Detect which cell encompasses the target text, then output its [X, Y] center coordinate. 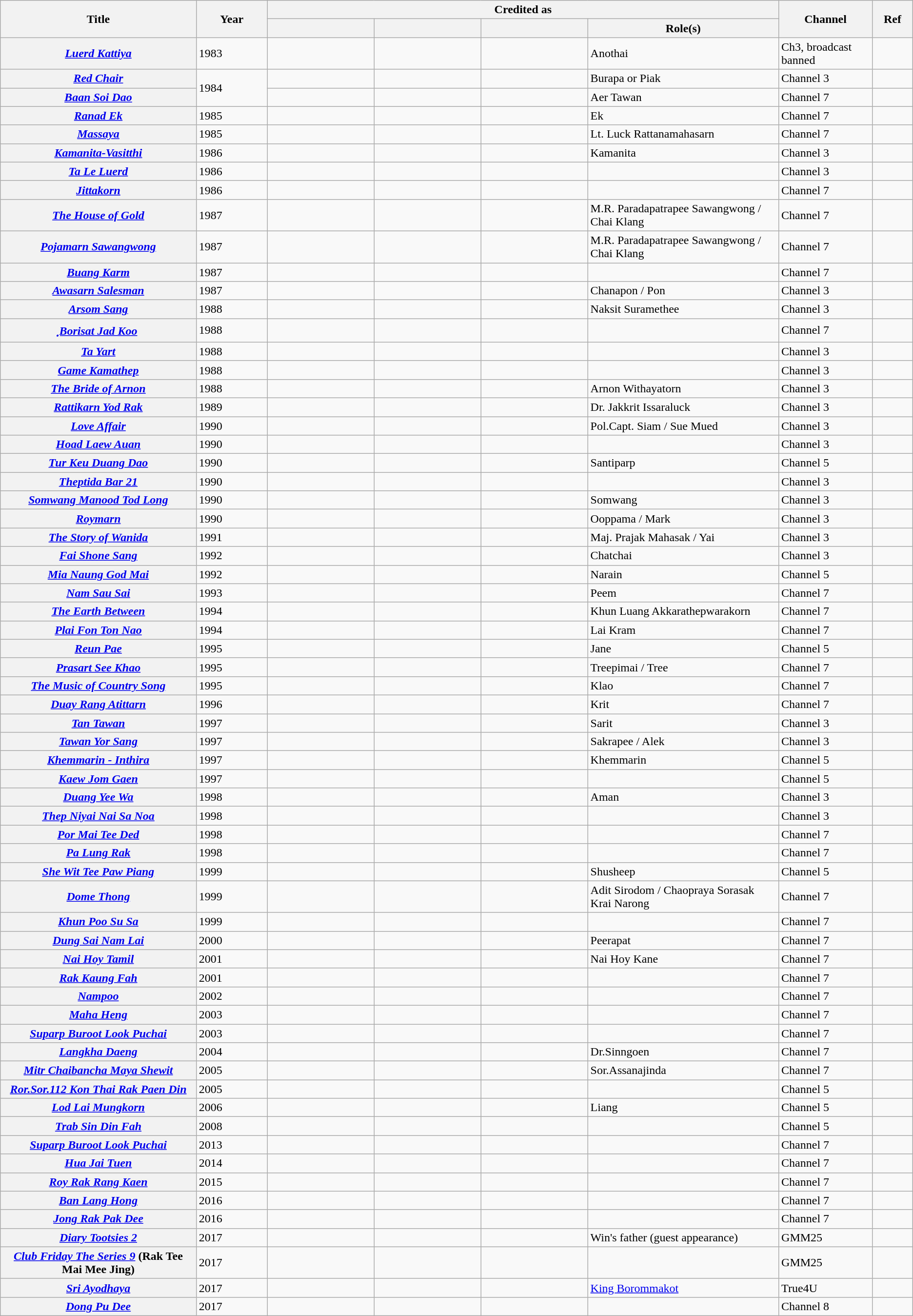
Chatchai [683, 556]
Nampoo [99, 996]
Sarit [683, 723]
Roymarn [99, 519]
Khemmarin [683, 760]
Mia Naung God Mai [99, 574]
Kaew Jom Gaen [99, 779]
Buang Karm [99, 272]
Dong Pu Dee [99, 1306]
1991 [232, 537]
Pa Lung Rak [99, 853]
Mitr Chaibancha Maya Shewit [99, 1071]
Krit [683, 704]
Khun Poo Su Sa [99, 922]
Hoad Laew Auan [99, 445]
Duay Rang Atittarn [99, 704]
1993 [232, 593]
Thep Niyai Nai Sa Noa [99, 816]
True4U [826, 1288]
Prasart See Khao [99, 667]
Channel [826, 19]
Club Friday The Series 9 (Rak Tee Mai Mee Jing) [99, 1263]
Tur Keu Duang Dao [99, 463]
Channel 8 [826, 1306]
Ror.Sor.112 Kon Thai Rak Paen Din [99, 1089]
Dung Sai Nam Lai [99, 940]
Red Chair [99, 79]
Naksit Suramethee [683, 309]
Nam Sau Sai [99, 593]
Jittakorn [99, 190]
King Borommakot [683, 1288]
Chanapon / Pon [683, 291]
Ta Le Luerd [99, 171]
Tawan Yor Sang [99, 742]
Nai Hoy Tamil [99, 959]
1989 [232, 407]
Klao [683, 686]
Massaya [99, 134]
Jong Rak Pak Dee [99, 1219]
Adit Sirodom / Chaopraya Sorasak Krai Narong [683, 897]
The Story of Wanida [99, 537]
Maj. Prajak Mahasak / Yai [683, 537]
1996 [232, 704]
Peem [683, 593]
Pojamarn Sawangwong [99, 247]
Nai Hoy Kane [683, 959]
Somwang Manood Tod Long [99, 500]
Ooppama / Mark [683, 519]
Title [99, 19]
Fai Shone Sang [99, 556]
Ch3, broadcast banned [826, 54]
Jane [683, 648]
Luerd Kattiya [99, 54]
Ref [893, 19]
Win's father (guest appearance) [683, 1237]
Dr.Sinngoen [683, 1052]
The Earth Between [99, 611]
Treepimai / Tree [683, 667]
2013 [232, 1145]
Maha Heng [99, 1014]
2000 [232, 940]
Duang Yee Wa [99, 797]
1984 [232, 88]
The House of Gold [99, 215]
Rak Kaung Fah [99, 977]
Burapa or Piak [683, 79]
ฺBorisat Jad Koo [99, 331]
Ban Lang Hong [99, 1200]
Arnon Withayatorn [683, 388]
Lod Lai Mungkorn [99, 1108]
Hua Jai Tuen [99, 1163]
Aer Tawan [683, 97]
Theptida Bar 21 [99, 482]
Aman [683, 797]
Pol.Capt. Siam / Sue Mued [683, 426]
Plai Fon Ton Nao [99, 630]
Baan Soi Dao [99, 97]
Kamanita-Vasitthi [99, 153]
Ta Yart [99, 351]
Khun Luang Akkarathepwarakorn [683, 611]
Lt. Luck Rattanamahasarn [683, 134]
Langkha Daeng [99, 1052]
Kamanita [683, 153]
Peerapat [683, 940]
Awasarn Salesman [99, 291]
The Music of Country Song [99, 686]
Trab Sin Din Fah [99, 1126]
2008 [232, 1126]
Ranad Ek [99, 116]
Rattikarn Yod Rak [99, 407]
Sor.Assanajinda [683, 1071]
Tan Tawan [99, 723]
Anothai [683, 54]
Sri Ayodhaya [99, 1288]
Game Kamathep [99, 370]
Role(s) [683, 28]
Credited as [523, 10]
Shusheep [683, 871]
Dome Thong [99, 897]
Reun Pae [99, 648]
Love Affair [99, 426]
The Bride of Arnon [99, 388]
Khemmarin - Inthira [99, 760]
She Wit Tee Paw Piang [99, 871]
Somwang [683, 500]
2004 [232, 1052]
2006 [232, 1108]
2002 [232, 996]
Narain [683, 574]
Diary Tootsies 2 [99, 1237]
2015 [232, 1182]
Santiparp [683, 463]
Lai Kram [683, 630]
2014 [232, 1163]
Dr. Jakkrit Issaraluck [683, 407]
Roy Rak Rang Kaen [99, 1182]
Year [232, 19]
Sakrapee / Alek [683, 742]
Arsom Sang [99, 309]
1983 [232, 54]
Ek [683, 116]
Liang [683, 1108]
Por Mai Tee Ded [99, 834]
